Return [X, Y] of the center of cell containing provided text 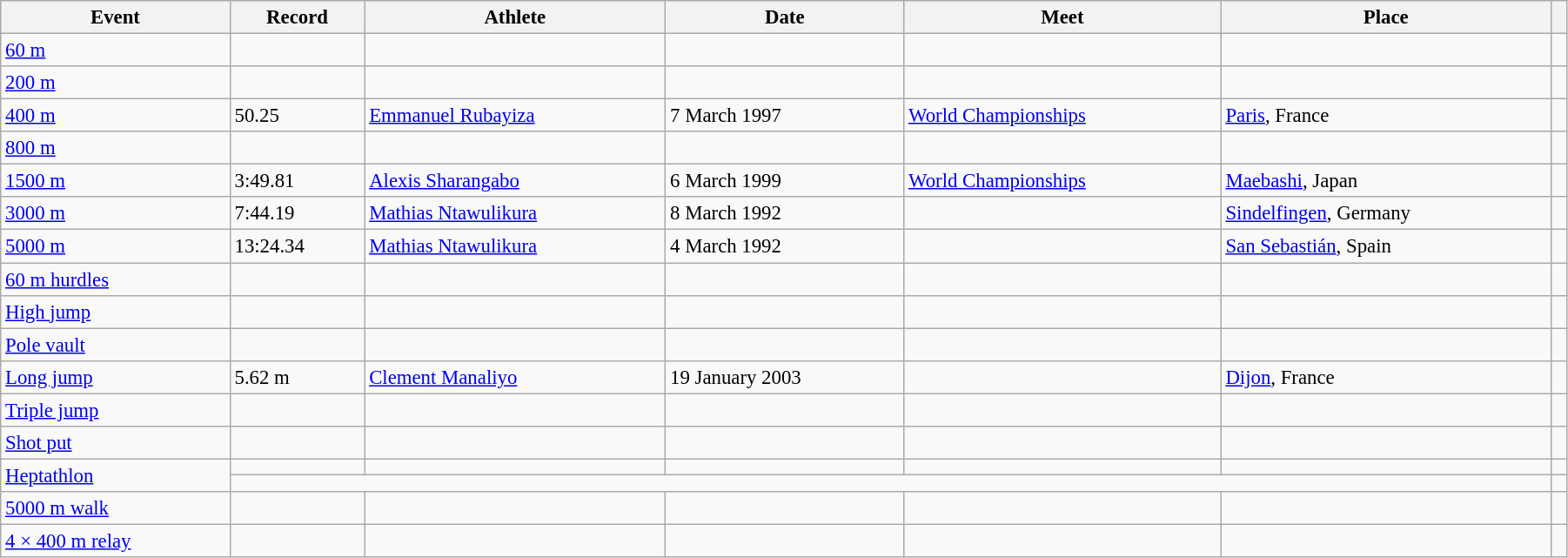
4 × 400 m relay [115, 541]
Heptathlon [115, 475]
8 March 1992 [785, 213]
Emmanuel Rubayiza [515, 116]
5000 m [115, 246]
60 m hurdles [115, 279]
200 m [115, 83]
19 January 2003 [785, 377]
60 m [115, 50]
3000 m [115, 213]
3:49.81 [298, 181]
Sindelfingen, Germany [1385, 213]
Clement Manaliyo [515, 377]
400 m [115, 116]
Meet [1062, 17]
Paris, France [1385, 116]
Place [1385, 17]
13:24.34 [298, 246]
4 March 1992 [785, 246]
5.62 m [298, 377]
Event [115, 17]
Triple jump [115, 410]
San Sebastián, Spain [1385, 246]
7:44.19 [298, 213]
Long jump [115, 377]
Date [785, 17]
High jump [115, 312]
Maebashi, Japan [1385, 181]
1500 m [115, 181]
Pole vault [115, 345]
7 March 1997 [785, 116]
Alexis Sharangabo [515, 181]
6 March 1999 [785, 181]
Athlete [515, 17]
Shot put [115, 443]
5000 m walk [115, 508]
800 m [115, 148]
Record [298, 17]
Dijon, France [1385, 377]
50.25 [298, 116]
